Return (x, y) of the center of cell containing provided text 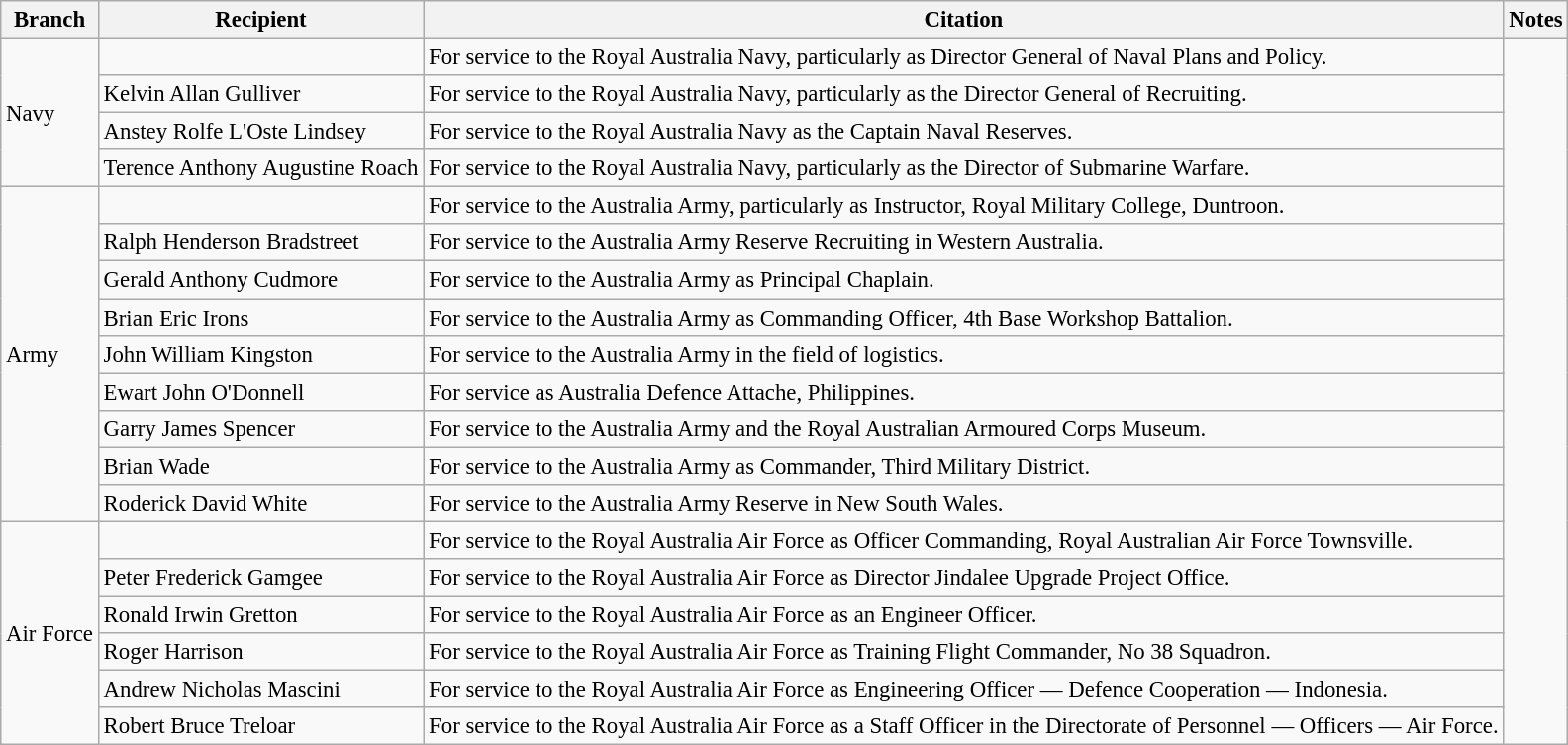
Ralph Henderson Bradstreet (260, 242)
Brian Wade (260, 466)
For service to the Royal Australia Air Force as a Staff Officer in the Directorate of Personnel — Officers — Air Force. (964, 726)
Terence Anthony Augustine Roach (260, 168)
Andrew Nicholas Mascini (260, 690)
Peter Frederick Gamgee (260, 578)
Gerald Anthony Cudmore (260, 280)
For service to the Australia Army Reserve Recruiting in Western Australia. (964, 242)
Notes (1536, 20)
For service to the Australia Army, particularly as Instructor, Royal Military College, Duntroon. (964, 206)
For service to the Royal Australia Air Force as an Engineer Officer. (964, 614)
John William Kingston (260, 354)
Army (49, 354)
For service to the Australia Army as Commanding Officer, 4th Base Workshop Battalion. (964, 318)
For service to the Royal Australia Navy, particularly as the Director of Submarine Warfare. (964, 168)
For service to the Royal Australia Navy as the Captain Naval Reserves. (964, 132)
For service to the Royal Australia Air Force as Engineering Officer — Defence Cooperation — Indonesia. (964, 690)
Garry James Spencer (260, 428)
For service to the Australia Army and the Royal Australian Armoured Corps Museum. (964, 428)
Brian Eric Irons (260, 318)
Branch (49, 20)
Roger Harrison (260, 652)
For service to the Royal Australia Air Force as Training Flight Commander, No 38 Squadron. (964, 652)
Ronald Irwin Gretton (260, 614)
Recipient (260, 20)
For service to the Royal Australia Navy, particularly as Director General of Naval Plans and Policy. (964, 57)
Ewart John O'Donnell (260, 392)
Roderick David White (260, 504)
For service to the Royal Australia Air Force as Director Jindalee Upgrade Project Office. (964, 578)
For service to the Australia Army as Principal Chaplain. (964, 280)
Anstey Rolfe L'Oste Lindsey (260, 132)
For service to the Australia Army as Commander, Third Military District. (964, 466)
For service to the Royal Australia Navy, particularly as the Director General of Recruiting. (964, 94)
For service to the Australia Army Reserve in New South Wales. (964, 504)
For service to the Australia Army in the field of logistics. (964, 354)
For service to the Royal Australia Air Force as Officer Commanding, Royal Australian Air Force Townsville. (964, 540)
Kelvin Allan Gulliver (260, 94)
Air Force (49, 633)
For service as Australia Defence Attache, Philippines. (964, 392)
Navy (49, 113)
Robert Bruce Treloar (260, 726)
Citation (964, 20)
